Return the [X, Y] coordinate for the center point of the cell that contains the specified text.  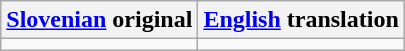
English translation [301, 20]
Slovenian original [100, 20]
